Return (X, Y) of the center of cell containing provided text 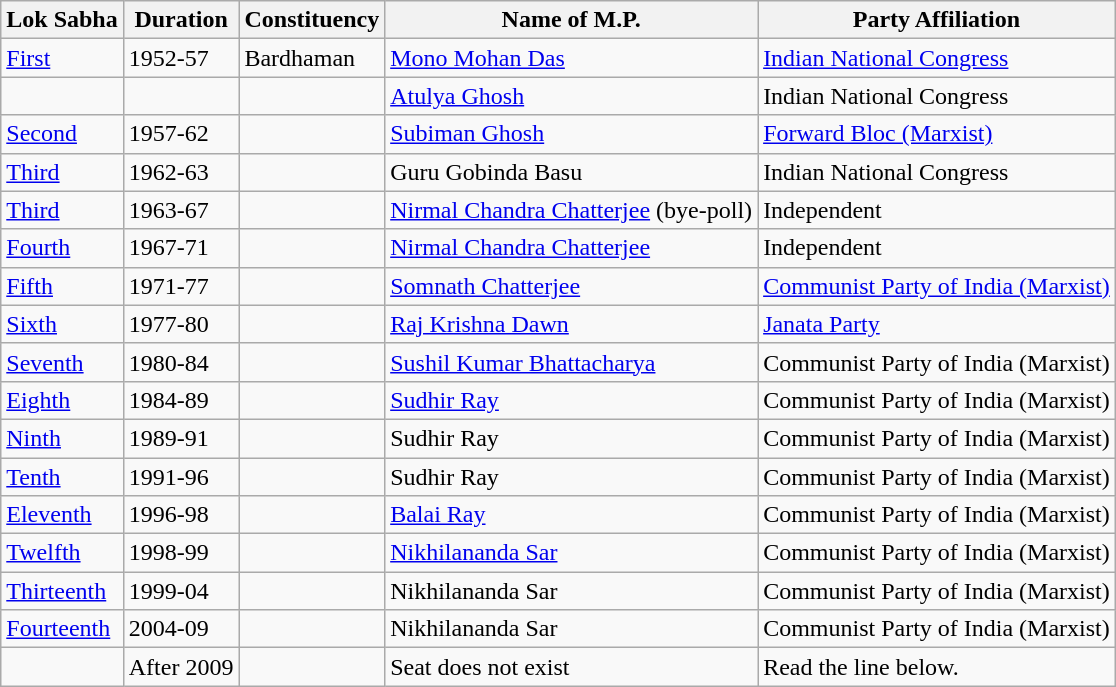
Duration (181, 20)
1952-57 (181, 58)
1991-96 (181, 477)
Guru Gobinda Basu (572, 172)
First (62, 58)
Sixth (62, 324)
Seat does not exist (572, 667)
Sushil Kumar Bhattacharya (572, 362)
1999-04 (181, 591)
Fifth (62, 286)
Lok Sabha (62, 20)
1996-98 (181, 515)
Constituency (312, 20)
Bardhaman (312, 58)
After 2009 (181, 667)
Mono Mohan Das (572, 58)
Fourteenth (62, 629)
Eleventh (62, 515)
Raj Krishna Dawn (572, 324)
Forward Bloc (Marxist) (937, 134)
1984-89 (181, 400)
1971-77 (181, 286)
Party Affiliation (937, 20)
1980-84 (181, 362)
Fourth (62, 248)
Tenth (62, 477)
1977-80 (181, 324)
1957-62 (181, 134)
1989-91 (181, 438)
Nirmal Chandra Chatterjee (572, 248)
Twelfth (62, 553)
1967-71 (181, 248)
Read the line below. (937, 667)
1998-99 (181, 553)
Second (62, 134)
Atulya Ghosh (572, 96)
2004-09 (181, 629)
Janata Party (937, 324)
Nirmal Chandra Chatterjee (bye-poll) (572, 210)
Thirteenth (62, 591)
1963-67 (181, 210)
Ninth (62, 438)
1962-63 (181, 172)
Subiman Ghosh (572, 134)
Balai Ray (572, 515)
Seventh (62, 362)
Somnath Chatterjee (572, 286)
Eighth (62, 400)
Name of M.P. (572, 20)
